Detect which cell encompasses the target text, then output its (X, Y) center coordinate. 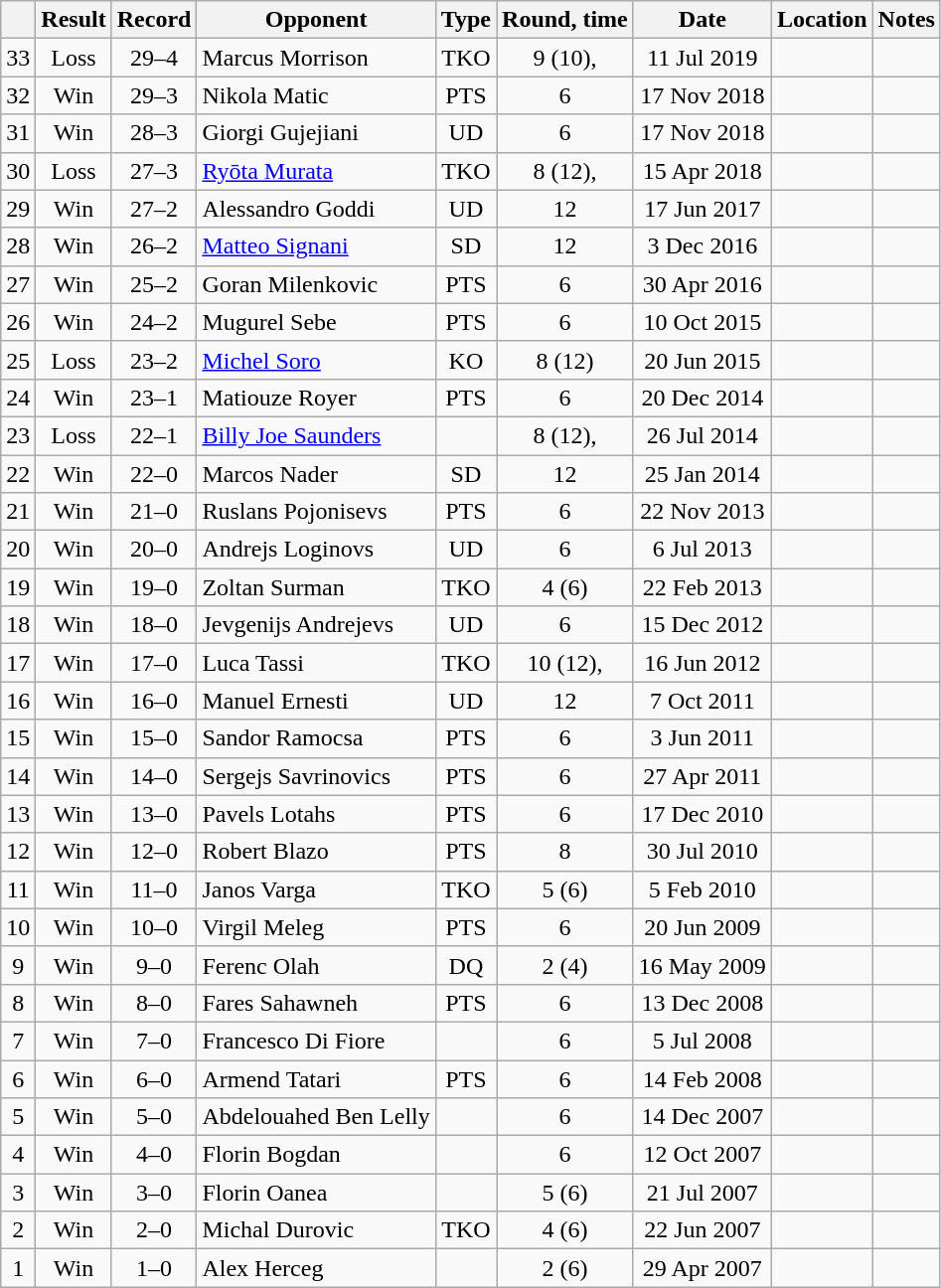
11 (18, 889)
15 Apr 2018 (702, 171)
17–0 (154, 663)
10 (18, 927)
8–0 (154, 1003)
KO (465, 360)
13–0 (154, 814)
Andrejs Loginovs (316, 550)
27–2 (154, 209)
13 (18, 814)
2–0 (154, 1230)
29 (18, 209)
Location (822, 20)
26–2 (154, 246)
10–0 (154, 927)
16 Jun 2012 (702, 663)
10 (12), (565, 663)
Francesco Di Fiore (316, 1041)
Sergejs Savrinovics (316, 776)
4 (18, 1155)
29–3 (154, 95)
3 Jun 2011 (702, 738)
15 (18, 738)
2 (4) (565, 965)
Janos Varga (316, 889)
30 Jul 2010 (702, 852)
29–4 (154, 58)
Matiouze Royer (316, 398)
Sandor Ramocsa (316, 738)
26 (18, 322)
Alessandro Goddi (316, 209)
4–0 (154, 1155)
16–0 (154, 701)
Matteo Signani (316, 246)
25–2 (154, 284)
11 Jul 2019 (702, 58)
15–0 (154, 738)
Michal Durovic (316, 1230)
Manuel Ernesti (316, 701)
7 (18, 1041)
31 (18, 133)
2 (18, 1230)
21–0 (154, 512)
5 Jul 2008 (702, 1041)
22–1 (154, 435)
20 Dec 2014 (702, 398)
Billy Joe Saunders (316, 435)
6–0 (154, 1078)
10 Oct 2015 (702, 322)
17 Dec 2010 (702, 814)
1–0 (154, 1268)
Virgil Meleg (316, 927)
3 Dec 2016 (702, 246)
27 (18, 284)
9 (10), (565, 58)
5 (18, 1117)
Florin Oanea (316, 1193)
27–3 (154, 171)
18 (18, 625)
27 Apr 2011 (702, 776)
17 Jun 2017 (702, 209)
Record (154, 20)
23–1 (154, 398)
20 Jun 2009 (702, 927)
11–0 (154, 889)
8 (12) (565, 360)
Goran Milenkovic (316, 284)
2 (6) (565, 1268)
26 Jul 2014 (702, 435)
Abdelouahed Ben Lelly (316, 1117)
7–0 (154, 1041)
3–0 (154, 1193)
13 Dec 2008 (702, 1003)
Ferenc Olah (316, 965)
21 (18, 512)
24 (18, 398)
16 May 2009 (702, 965)
Marcos Nader (316, 474)
5–0 (154, 1117)
30 Apr 2016 (702, 284)
22 Feb 2013 (702, 587)
33 (18, 58)
Fares Sahawneh (316, 1003)
16 (18, 701)
19–0 (154, 587)
23 (18, 435)
24–2 (154, 322)
Round, time (565, 20)
12–0 (154, 852)
5 Feb 2010 (702, 889)
9–0 (154, 965)
3 (18, 1193)
22–0 (154, 474)
7 Oct 2011 (702, 701)
9 (18, 965)
20 Jun 2015 (702, 360)
Mugurel Sebe (316, 322)
25 Jan 2014 (702, 474)
22 Jun 2007 (702, 1230)
19 (18, 587)
Ryōta Murata (316, 171)
20 (18, 550)
Jevgenijs Andrejevs (316, 625)
Result (74, 20)
DQ (465, 965)
20–0 (154, 550)
Notes (906, 20)
Zoltan Surman (316, 587)
18–0 (154, 625)
Type (465, 20)
30 (18, 171)
1 (18, 1268)
Luca Tassi (316, 663)
Pavels Lotahs (316, 814)
22 Nov 2013 (702, 512)
Michel Soro (316, 360)
Alex Herceg (316, 1268)
14 (18, 776)
Armend Tatari (316, 1078)
Date (702, 20)
17 (18, 663)
15 Dec 2012 (702, 625)
23–2 (154, 360)
28–3 (154, 133)
14 Dec 2007 (702, 1117)
32 (18, 95)
22 (18, 474)
Marcus Morrison (316, 58)
28 (18, 246)
6 Jul 2013 (702, 550)
Ruslans Pojonisevs (316, 512)
Nikola Matic (316, 95)
Giorgi Gujejiani (316, 133)
14 Feb 2008 (702, 1078)
12 Oct 2007 (702, 1155)
Robert Blazo (316, 852)
Florin Bogdan (316, 1155)
25 (18, 360)
29 Apr 2007 (702, 1268)
21 Jul 2007 (702, 1193)
Opponent (316, 20)
14–0 (154, 776)
